For the text-containing cell, return its midpoint in (x, y) coordinate format. 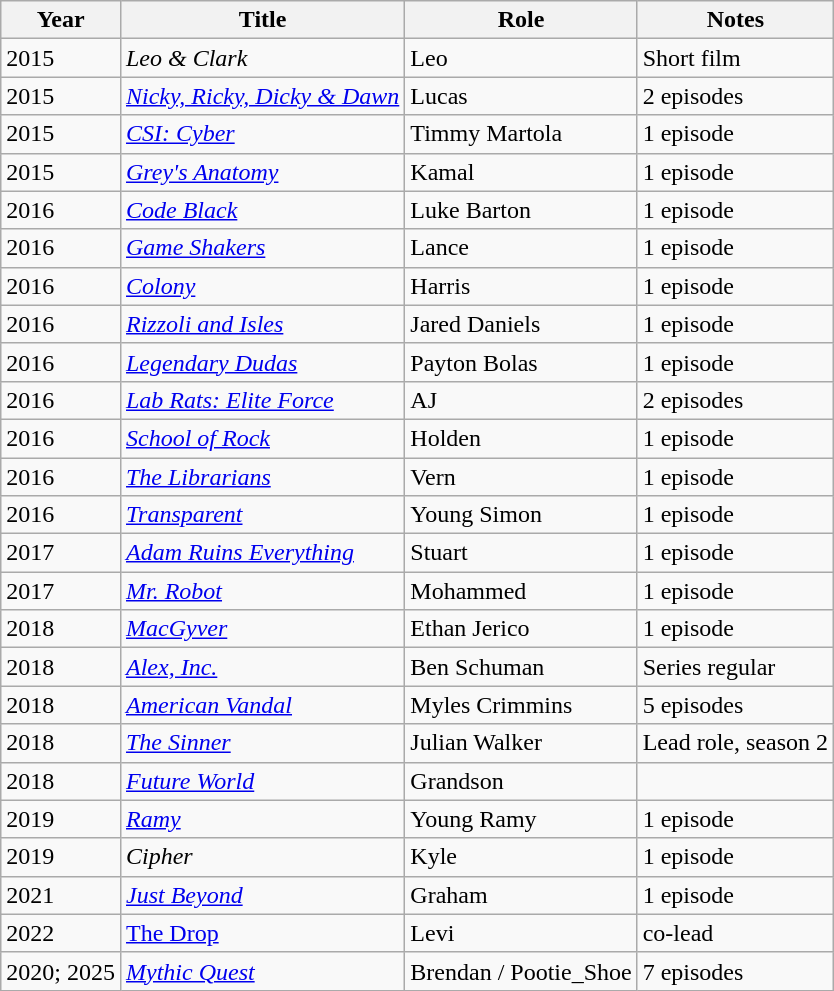
Series regular (735, 667)
Title (262, 20)
Grey's Anatomy (262, 172)
Timmy Martola (521, 134)
Lead role, season 2 (735, 743)
Stuart (521, 553)
2020; 2025 (61, 971)
Colony (262, 286)
Rizzoli and Isles (262, 324)
Brendan / Pootie_Shoe (521, 971)
2021 (61, 895)
Luke Barton (521, 210)
Adam Ruins Everything (262, 553)
Cipher (262, 857)
Kamal (521, 172)
Legendary Dudas (262, 362)
Ramy (262, 819)
Transparent (262, 515)
5 episodes (735, 705)
Alex, Inc. (262, 667)
Levi (521, 933)
Code Black (262, 210)
Notes (735, 20)
Holden (521, 438)
Lance (521, 248)
Young Simon (521, 515)
Mythic Quest (262, 971)
Just Beyond (262, 895)
School of Rock (262, 438)
American Vandal (262, 705)
CSI: Cyber (262, 134)
Mohammed (521, 591)
The Librarians (262, 477)
Graham (521, 895)
Game Shakers (262, 248)
Ben Schuman (521, 667)
Julian Walker (521, 743)
Lab Rats: Elite Force (262, 400)
Year (61, 20)
Leo (521, 58)
Leo & Clark (262, 58)
Nicky, Ricky, Dicky & Dawn (262, 96)
MacGyver (262, 629)
Myles Crimmins (521, 705)
Jared Daniels (521, 324)
Harris (521, 286)
Mr. Robot (262, 591)
Young Ramy (521, 819)
Future World (262, 781)
Grandson (521, 781)
Vern (521, 477)
2022 (61, 933)
AJ (521, 400)
The Sinner (262, 743)
Payton Bolas (521, 362)
7 episodes (735, 971)
Short film (735, 58)
Kyle (521, 857)
Ethan Jerico (521, 629)
Lucas (521, 96)
Role (521, 20)
The Drop (262, 933)
co-lead (735, 933)
